Capture the cell that displays the provided text and extract its (X, Y) central coordinate. 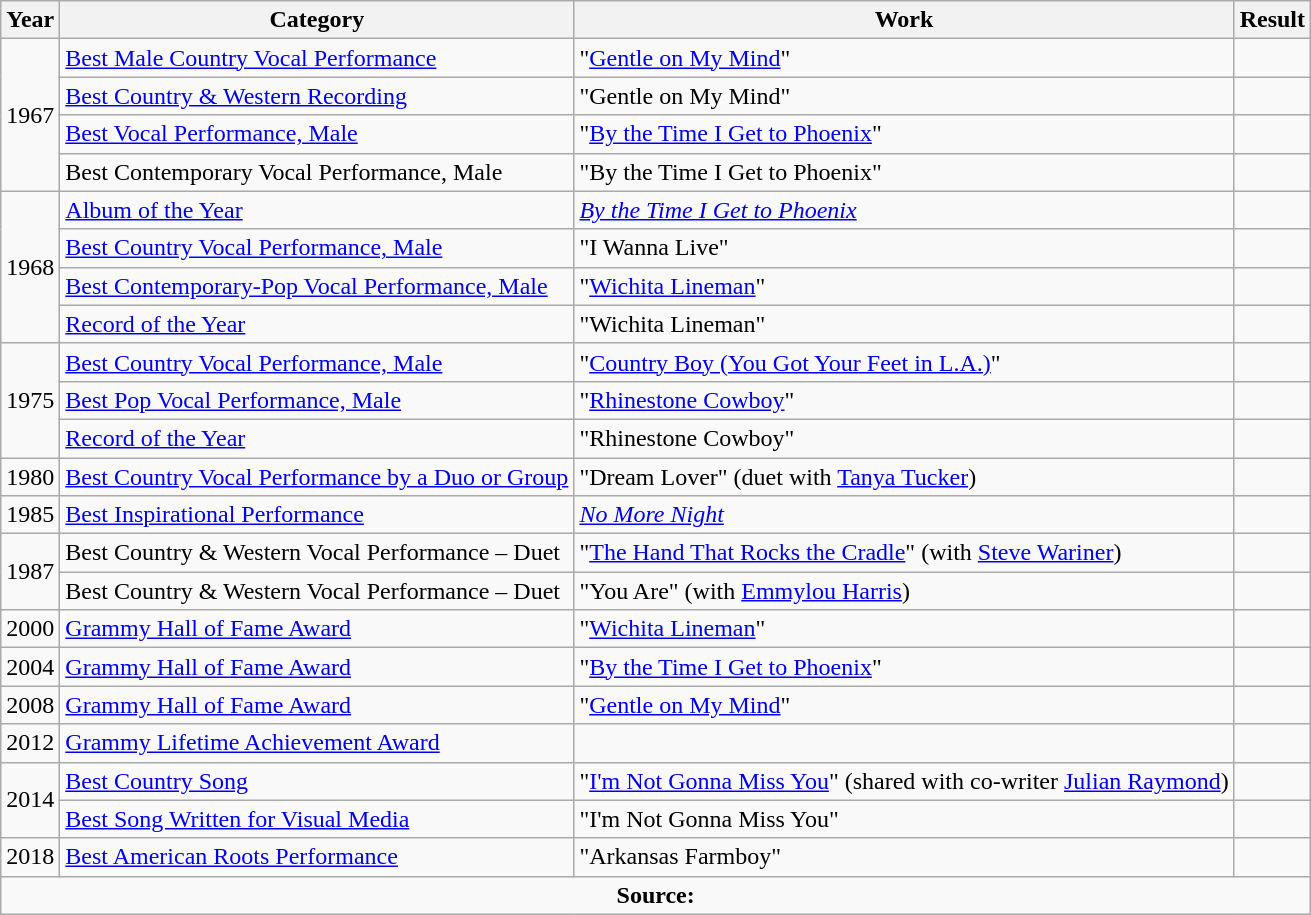
1968 (30, 267)
By the Time I Get to Phoenix (904, 210)
Best Country Song (317, 781)
Best Pop Vocal Performance, Male (317, 400)
"Dream Lover" (duet with Tanya Tucker) (904, 477)
Best Contemporary-Pop Vocal Performance, Male (317, 286)
Best Contemporary Vocal Performance, Male (317, 172)
"I'm Not Gonna Miss You" (904, 819)
1967 (30, 115)
Category (317, 20)
1975 (30, 400)
Result (1272, 20)
Grammy Lifetime Achievement Award (317, 743)
"I Wanna Live" (904, 248)
2004 (30, 667)
"The Hand That Rocks the Cradle" (with Steve Wariner) (904, 553)
"Country Boy (You Got Your Feet in L.A.)" (904, 362)
1985 (30, 515)
1980 (30, 477)
Best Male Country Vocal Performance (317, 58)
Source: (656, 895)
2014 (30, 800)
2018 (30, 857)
"You Are" (with Emmylou Harris) (904, 591)
Best Song Written for Visual Media (317, 819)
Best Country & Western Recording (317, 96)
2008 (30, 705)
Best Vocal Performance, Male (317, 134)
Best Country Vocal Performance by a Duo or Group (317, 477)
"I'm Not Gonna Miss You" (shared with co-writer Julian Raymond) (904, 781)
No More Night (904, 515)
Year (30, 20)
2012 (30, 743)
Work (904, 20)
Best Inspirational Performance (317, 515)
Album of the Year (317, 210)
1987 (30, 572)
"Arkansas Farmboy" (904, 857)
2000 (30, 629)
Best American Roots Performance (317, 857)
